Pinpoint the cell where the given text exists, returning its (x, y) midpoint coordinate. 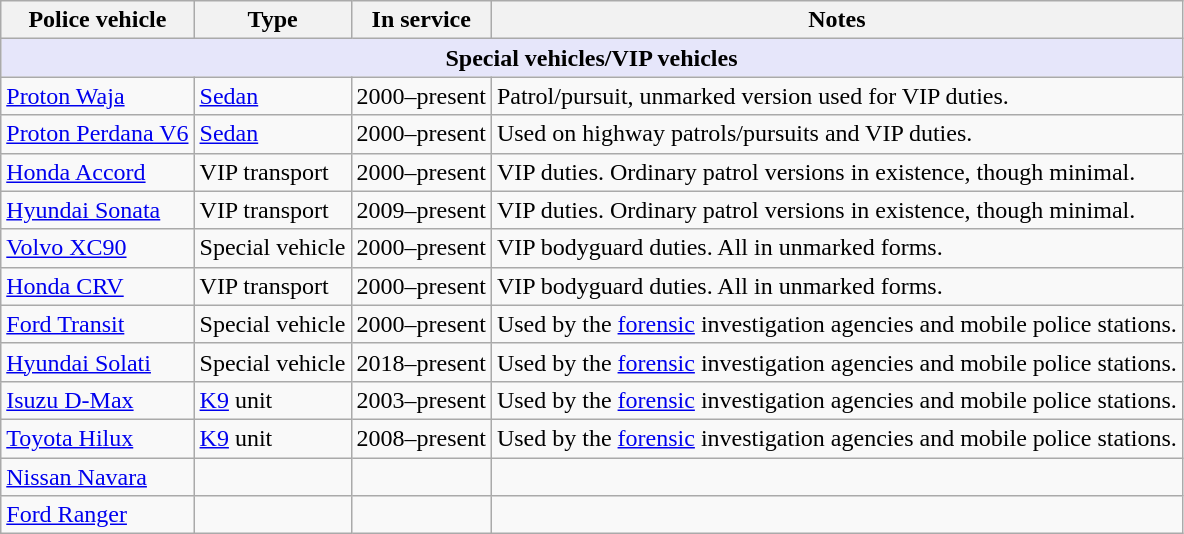
Ford Transit (98, 324)
Special vehicles/VIP vehicles (592, 58)
Hyundai Sonata (98, 210)
Volvo XC90 (98, 248)
2018–present (421, 362)
Isuzu D-Max (98, 400)
Proton Waja (98, 96)
Type (272, 20)
Proton Perdana V6 (98, 134)
Honda CRV (98, 286)
Hyundai Solati (98, 362)
Patrol/pursuit, unmarked version used for VIP duties. (836, 96)
Honda Accord (98, 172)
Nissan Navara (98, 477)
Police vehicle (98, 20)
Notes (836, 20)
2009–present (421, 210)
2003–present (421, 400)
Toyota Hilux (98, 438)
2008–present (421, 438)
Used on highway patrols/pursuits and VIP duties. (836, 134)
Ford Ranger (98, 515)
In service (421, 20)
